Return the [X, Y] coordinate for the center point of the cell that contains the specified text.  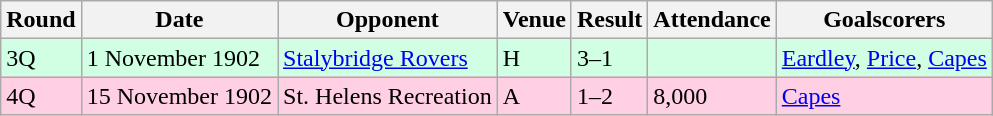
3–1 [609, 58]
Venue [534, 20]
St. Helens Recreation [388, 96]
3Q [41, 58]
Result [609, 20]
H [534, 58]
1 November 1902 [179, 58]
Eardley, Price, Capes [884, 58]
Stalybridge Rovers [388, 58]
4Q [41, 96]
A [534, 96]
Opponent [388, 20]
Round [41, 20]
Goalscorers [884, 20]
8,000 [712, 96]
Date [179, 20]
15 November 1902 [179, 96]
Capes [884, 96]
1–2 [609, 96]
Attendance [712, 20]
